Detect which cell encompasses the target text, then output its (X, Y) center coordinate. 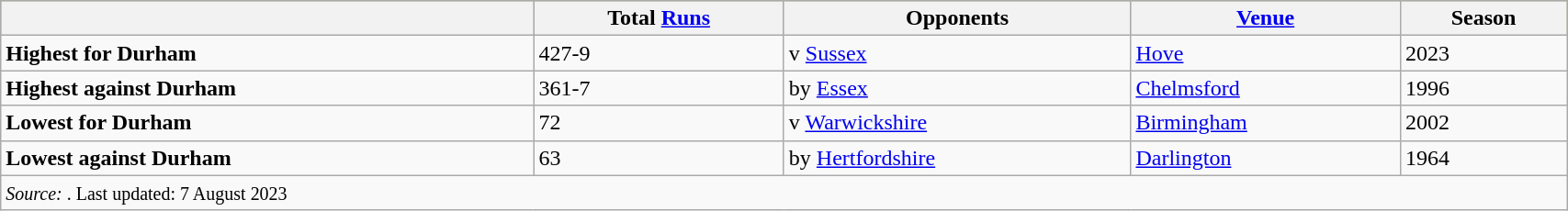
361-7 (659, 88)
v Sussex (957, 53)
Highest for Durham (267, 53)
Lowest against Durham (267, 158)
Highest against Durham (267, 88)
Lowest for Durham (267, 123)
Chelmsford (1266, 88)
by Hertfordshire (957, 158)
2023 (1483, 53)
72 (659, 123)
1996 (1483, 88)
Darlington (1266, 158)
Venue (1266, 18)
Source: . Last updated: 7 August 2023 (784, 193)
v Warwickshire (957, 123)
427-9 (659, 53)
Season (1483, 18)
2002 (1483, 123)
63 (659, 158)
Hove (1266, 53)
1964 (1483, 158)
Total Runs (659, 18)
Birmingham (1266, 123)
Opponents (957, 18)
by Essex (957, 88)
